For the text-containing cell, return its midpoint in (x, y) coordinate format. 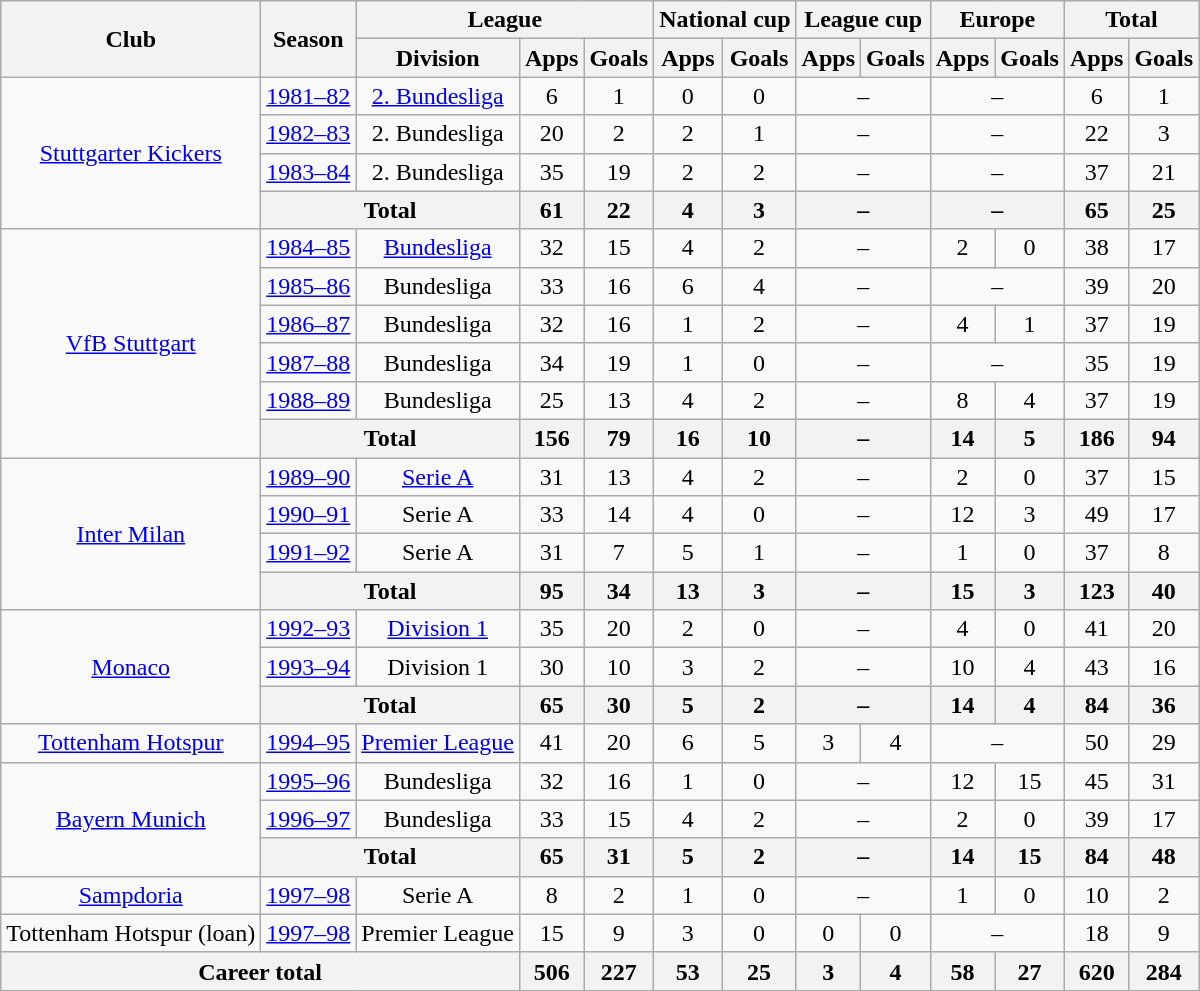
1992–93 (308, 629)
27 (1030, 971)
League cup (863, 20)
49 (1096, 515)
186 (1096, 438)
1981–82 (308, 96)
61 (551, 210)
Inter Milan (131, 534)
League (505, 20)
50 (1096, 743)
Sampdoria (131, 895)
94 (1164, 438)
156 (551, 438)
506 (551, 971)
1996–97 (308, 819)
36 (1164, 705)
Europe (997, 20)
1993–94 (308, 667)
58 (962, 971)
1995–96 (308, 781)
Season (308, 39)
1989–90 (308, 477)
18 (1096, 933)
1990–91 (308, 515)
21 (1164, 172)
1986–87 (308, 324)
48 (1164, 857)
95 (551, 591)
Tottenham Hotspur (loan) (131, 933)
1982–83 (308, 134)
227 (619, 971)
53 (688, 971)
1983–84 (308, 172)
40 (1164, 591)
1985–86 (308, 286)
Division (438, 58)
Monaco (131, 667)
1987–88 (308, 362)
43 (1096, 667)
Bayern Munich (131, 819)
284 (1164, 971)
1994–95 (308, 743)
VfB Stuttgart (131, 343)
7 (619, 553)
Club (131, 39)
29 (1164, 743)
1984–85 (308, 248)
620 (1096, 971)
38 (1096, 248)
79 (619, 438)
45 (1096, 781)
1988–89 (308, 400)
1991–92 (308, 553)
National cup (725, 20)
Career total (260, 971)
123 (1096, 591)
Stuttgarter Kickers (131, 153)
Tottenham Hotspur (131, 743)
